Locate the cell with the specified text and output its (X, Y) center coordinate. 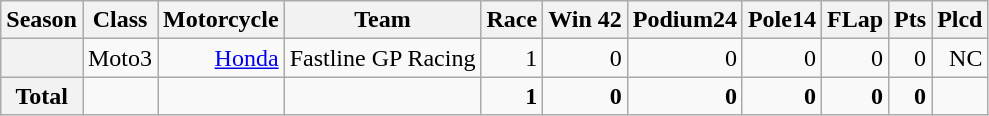
Motorcycle (222, 20)
Pole14 (782, 20)
Moto3 (120, 58)
NC (960, 58)
Team (382, 20)
Pts (910, 20)
Win 42 (586, 20)
Season (42, 20)
Fastline GP Racing (382, 58)
Podium24 (684, 20)
Plcd (960, 20)
FLap (854, 20)
Honda (222, 58)
Race (512, 20)
Total (42, 96)
Class (120, 20)
